Identify which cell holds the provided text, then report its (X, Y) central coordinate. 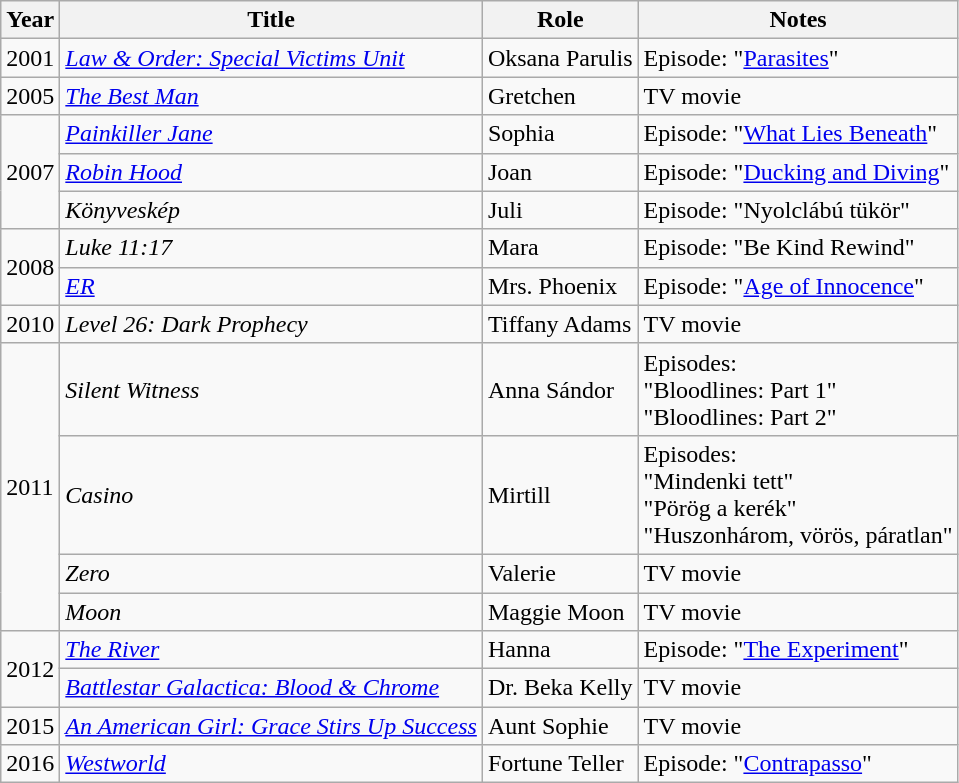
2016 (30, 764)
Mirtill (560, 494)
Episode: "Nyolclábú tükör" (798, 210)
Episode: "Contrapasso" (798, 764)
Year (30, 20)
2011 (30, 486)
Westworld (272, 764)
Episode: "Ducking and Diving" (798, 172)
Level 26: Dark Prophecy (272, 324)
Tiffany Adams (560, 324)
Episodes: "Bloodlines: Part 1" "Bloodlines: Part 2" (798, 389)
Juli (560, 210)
2005 (30, 96)
Episode: "Parasites" (798, 58)
2007 (30, 172)
The Best Man (272, 96)
Anna Sándor (560, 389)
Law & Order: Special Victims Unit (272, 58)
Painkiller Jane (272, 134)
Sophia (560, 134)
Episode: "What Lies Beneath" (798, 134)
Moon (272, 611)
Dr. Beka Kelly (560, 688)
Könyveskép (272, 210)
Title (272, 20)
Episode: "Be Kind Rewind" (798, 248)
Luke 11:17 (272, 248)
Valerie (560, 573)
2015 (30, 726)
Robin Hood (272, 172)
Fortune Teller (560, 764)
Episode: "The Experiment" (798, 650)
Maggie Moon (560, 611)
Zero (272, 573)
Role (560, 20)
2008 (30, 267)
Notes (798, 20)
Mara (560, 248)
Casino (272, 494)
Battlestar Galactica: Blood & Chrome (272, 688)
An American Girl: Grace Stirs Up Success (272, 726)
Aunt Sophie (560, 726)
Oksana Parulis (560, 58)
ER (272, 286)
Gretchen (560, 96)
Silent Witness (272, 389)
Hanna (560, 650)
2010 (30, 324)
Mrs. Phoenix (560, 286)
Joan (560, 172)
2012 (30, 669)
2001 (30, 58)
The River (272, 650)
Episodes: "Mindenki tett" "Pörög a kerék" "Huszonhárom, vörös, páratlan" (798, 494)
Episode: "Age of Innocence" (798, 286)
